Provide the [X, Y] coordinate of the cell's center where the given text is located.  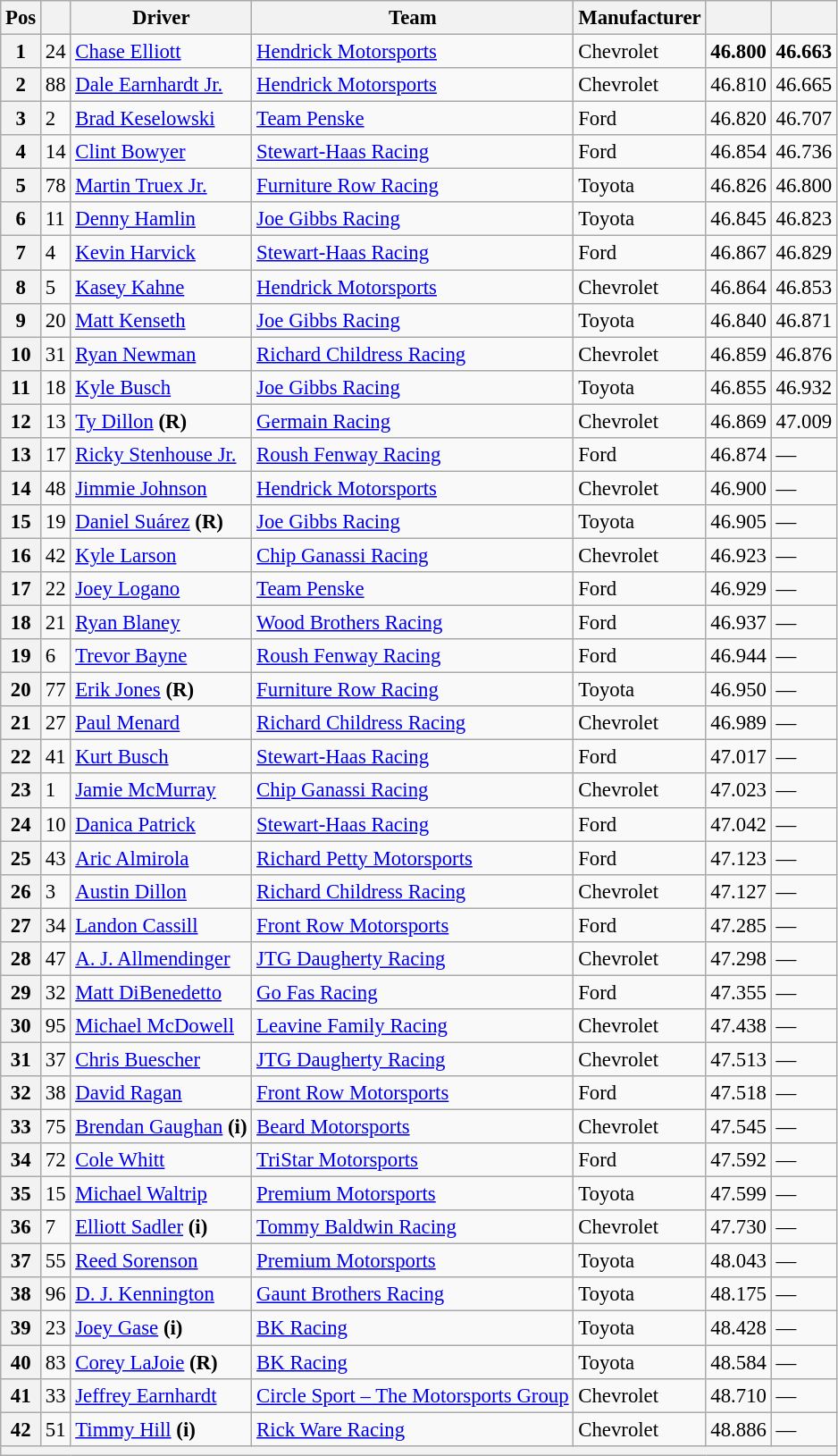
46.932 [804, 387]
47.730 [738, 1227]
Joey Gase (i) [161, 1328]
47.009 [804, 421]
47.023 [738, 791]
Martin Truex Jr. [161, 186]
Richard Petty Motorsports [413, 858]
55 [55, 1261]
Jimmie Johnson [161, 488]
Beard Motorsports [413, 1127]
46.845 [738, 219]
46.854 [738, 152]
26 [21, 891]
Tommy Baldwin Racing [413, 1227]
David Ragan [161, 1093]
Erik Jones (R) [161, 690]
46.853 [804, 287]
47.592 [738, 1160]
Kurt Busch [161, 757]
Denny Hamlin [161, 219]
36 [21, 1227]
47.123 [738, 858]
48.886 [738, 1429]
Jeffrey Earnhardt [161, 1395]
46.859 [738, 354]
Kasey Kahne [161, 287]
47.599 [738, 1194]
75 [55, 1127]
Danica Patrick [161, 824]
47.355 [738, 992]
Brendan Gaughan (i) [161, 1127]
Gaunt Brothers Racing [413, 1295]
Austin Dillon [161, 891]
46.736 [804, 152]
46.871 [804, 320]
46.937 [738, 623]
Timmy Hill (i) [161, 1429]
46.826 [738, 186]
47.017 [738, 757]
46.823 [804, 219]
47.513 [738, 1059]
47.285 [738, 925]
Kyle Larson [161, 555]
Germain Racing [413, 421]
28 [21, 959]
Trevor Bayne [161, 656]
46.665 [804, 85]
29 [21, 992]
48 [55, 488]
12 [21, 421]
Chase Elliott [161, 52]
48.043 [738, 1261]
46.663 [804, 52]
Brad Keselowski [161, 119]
46.829 [804, 253]
46.820 [738, 119]
Chris Buescher [161, 1059]
46.864 [738, 287]
Team [413, 18]
Pos [21, 18]
Matt Kenseth [161, 320]
D. J. Kennington [161, 1295]
Elliott Sadler (i) [161, 1227]
Ryan Blaney [161, 623]
Circle Sport – The Motorsports Group [413, 1395]
8 [21, 287]
46.840 [738, 320]
46.867 [738, 253]
47.545 [738, 1127]
Jamie McMurray [161, 791]
47.518 [738, 1093]
40 [21, 1362]
9 [21, 320]
72 [55, 1160]
Driver [161, 18]
25 [21, 858]
Paul Menard [161, 723]
78 [55, 186]
Ryan Newman [161, 354]
47.298 [738, 959]
39 [21, 1328]
95 [55, 1026]
46.874 [738, 455]
Kyle Busch [161, 387]
46.944 [738, 656]
46.929 [738, 589]
Kevin Harvick [161, 253]
Ricky Stenhouse Jr. [161, 455]
46.869 [738, 421]
Clint Bowyer [161, 152]
Leavine Family Racing [413, 1026]
48.175 [738, 1295]
47.042 [738, 824]
Corey LaJoie (R) [161, 1362]
46.905 [738, 522]
77 [55, 690]
Cole Whitt [161, 1160]
47.438 [738, 1026]
TriStar Motorsports [413, 1160]
48.710 [738, 1395]
48.428 [738, 1328]
A. J. Allmendinger [161, 959]
46.707 [804, 119]
30 [21, 1026]
Rick Ware Racing [413, 1429]
Wood Brothers Racing [413, 623]
Daniel Suárez (R) [161, 522]
Joey Logano [161, 589]
46.876 [804, 354]
46.810 [738, 85]
47 [55, 959]
48.584 [738, 1362]
51 [55, 1429]
Matt DiBenedetto [161, 992]
Reed Sorenson [161, 1261]
Dale Earnhardt Jr. [161, 85]
46.900 [738, 488]
96 [55, 1295]
Go Fas Racing [413, 992]
Michael Waltrip [161, 1194]
46.855 [738, 387]
Michael McDowell [161, 1026]
46.923 [738, 555]
Landon Cassill [161, 925]
46.950 [738, 690]
Ty Dillon (R) [161, 421]
Manufacturer [640, 18]
43 [55, 858]
16 [21, 555]
47.127 [738, 891]
46.989 [738, 723]
88 [55, 85]
Aric Almirola [161, 858]
83 [55, 1362]
35 [21, 1194]
